Return (x, y) of the center of cell containing provided text 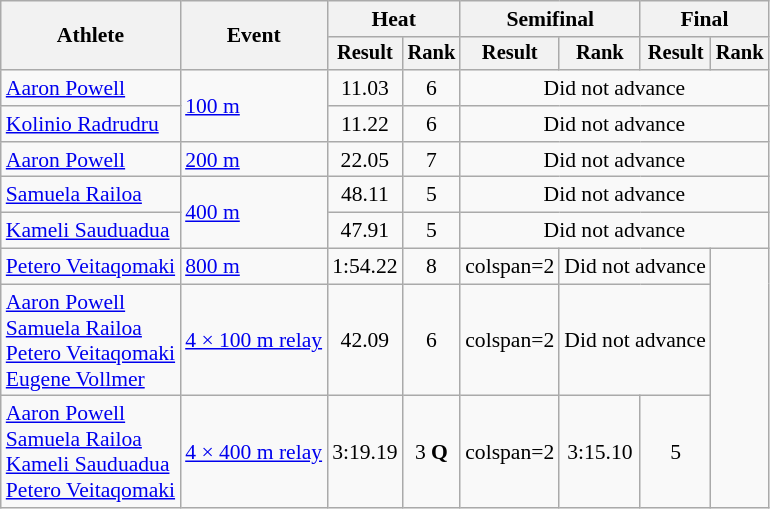
11.22 (364, 124)
3:15.10 (600, 452)
Kameli Sauduadua (90, 231)
4 × 400 m relay (254, 452)
Semifinal (550, 19)
4 × 100 m relay (254, 340)
Final (704, 19)
8 (432, 267)
1:54.22 (364, 267)
Athlete (90, 36)
3 Q (432, 452)
47.91 (364, 231)
100 m (254, 106)
42.09 (364, 340)
400 m (254, 212)
48.11 (364, 195)
Aaron PowellSamuela RailoaKameli SauduaduaPetero Veitaqomaki (90, 452)
Aaron PowellSamuela RailoaPetero VeitaqomakiEugene Vollmer (90, 340)
200 m (254, 160)
7 (432, 160)
Kolinio Radrudru (90, 124)
Event (254, 36)
Petero Veitaqomaki (90, 267)
3:19.19 (364, 452)
800 m (254, 267)
Samuela Railoa (90, 195)
22.05 (364, 160)
11.03 (364, 88)
Heat (394, 19)
